Scan for the cell matching the given text and deliver its (X, Y) coordinate at center. 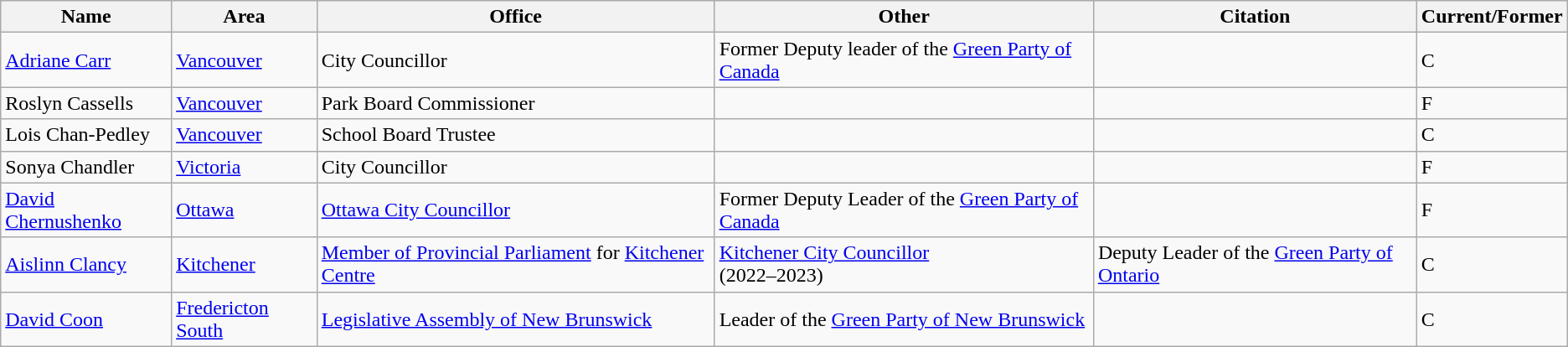
School Board Trustee (516, 135)
Aislinn Clancy (86, 265)
Lois Chan-Pedley (86, 135)
David Chernushenko (86, 210)
Adriane Carr (86, 60)
Name (86, 17)
Fredericton South (245, 319)
Deputy Leader of the Green Party of Ontario (1255, 265)
Roslyn Cassells (86, 103)
David Coon (86, 319)
Kitchener (245, 265)
Kitchener City Councillor(2022–2023) (904, 265)
Former Deputy leader of the Green Party of Canada (904, 60)
Member of Provincial Parliament for Kitchener Centre (516, 265)
Legislative Assembly of New Brunswick (516, 319)
Other (904, 17)
Current/Former (1492, 17)
Sonya Chandler (86, 167)
Office (516, 17)
Ottawa (245, 210)
Ottawa City Councillor (516, 210)
Citation (1255, 17)
Park Board Commissioner (516, 103)
Leader of the Green Party of New Brunswick (904, 319)
Former Deputy Leader of the Green Party of Canada (904, 210)
Area (245, 17)
Victoria (245, 167)
